Locate the cell with the specified text and output its [x, y] center coordinate. 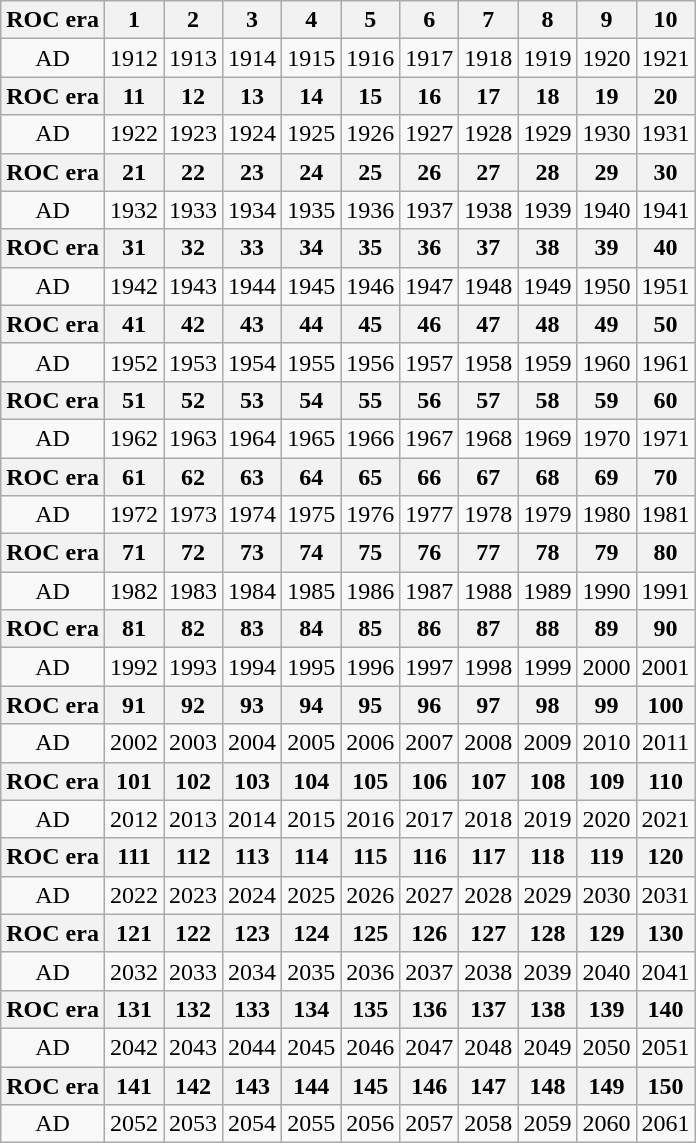
1924 [252, 134]
114 [312, 857]
75 [370, 553]
147 [488, 1085]
140 [666, 1009]
83 [252, 629]
2050 [606, 1047]
2044 [252, 1047]
10 [666, 20]
2027 [430, 895]
14 [312, 96]
1972 [134, 515]
1936 [370, 210]
1930 [606, 134]
31 [134, 248]
4 [312, 20]
78 [548, 553]
29 [606, 172]
1963 [194, 438]
2039 [548, 971]
2018 [488, 819]
1990 [606, 591]
1980 [606, 515]
1949 [548, 286]
94 [312, 705]
1915 [312, 58]
2043 [194, 1047]
2000 [606, 667]
84 [312, 629]
71 [134, 553]
1945 [312, 286]
134 [312, 1009]
64 [312, 477]
74 [312, 553]
1948 [488, 286]
79 [606, 553]
1940 [606, 210]
40 [666, 248]
51 [134, 400]
56 [430, 400]
1 [134, 20]
2055 [312, 1124]
87 [488, 629]
2037 [430, 971]
1977 [430, 515]
144 [312, 1085]
109 [606, 781]
127 [488, 933]
138 [548, 1009]
1973 [194, 515]
2011 [666, 743]
53 [252, 400]
100 [666, 705]
62 [194, 477]
107 [488, 781]
2034 [252, 971]
35 [370, 248]
1958 [488, 362]
1959 [548, 362]
1996 [370, 667]
89 [606, 629]
13 [252, 96]
1970 [606, 438]
66 [430, 477]
1979 [548, 515]
136 [430, 1009]
2042 [134, 1047]
2040 [606, 971]
112 [194, 857]
1994 [252, 667]
96 [430, 705]
123 [252, 933]
38 [548, 248]
1935 [312, 210]
27 [488, 172]
32 [194, 248]
48 [548, 324]
1999 [548, 667]
85 [370, 629]
5 [370, 20]
1997 [430, 667]
21 [134, 172]
2005 [312, 743]
130 [666, 933]
128 [548, 933]
2032 [134, 971]
2007 [430, 743]
129 [606, 933]
19 [606, 96]
131 [134, 1009]
124 [312, 933]
25 [370, 172]
92 [194, 705]
116 [430, 857]
2002 [134, 743]
34 [312, 248]
1917 [430, 58]
39 [606, 248]
65 [370, 477]
1988 [488, 591]
2021 [666, 819]
2006 [370, 743]
1913 [194, 58]
70 [666, 477]
1971 [666, 438]
143 [252, 1085]
1962 [134, 438]
2057 [430, 1124]
82 [194, 629]
43 [252, 324]
2046 [370, 1047]
118 [548, 857]
120 [666, 857]
2035 [312, 971]
110 [666, 781]
77 [488, 553]
55 [370, 400]
2001 [666, 667]
139 [606, 1009]
1933 [194, 210]
122 [194, 933]
2059 [548, 1124]
49 [606, 324]
3 [252, 20]
113 [252, 857]
1992 [134, 667]
2056 [370, 1124]
1982 [134, 591]
8 [548, 20]
1914 [252, 58]
2036 [370, 971]
18 [548, 96]
30 [666, 172]
101 [134, 781]
58 [548, 400]
68 [548, 477]
145 [370, 1085]
20 [666, 96]
59 [606, 400]
2022 [134, 895]
132 [194, 1009]
1929 [548, 134]
1964 [252, 438]
2047 [430, 1047]
69 [606, 477]
1969 [548, 438]
90 [666, 629]
86 [430, 629]
61 [134, 477]
1984 [252, 591]
67 [488, 477]
45 [370, 324]
2023 [194, 895]
2031 [666, 895]
1966 [370, 438]
126 [430, 933]
37 [488, 248]
1918 [488, 58]
2013 [194, 819]
1987 [430, 591]
2017 [430, 819]
42 [194, 324]
2014 [252, 819]
1939 [548, 210]
106 [430, 781]
1960 [606, 362]
2052 [134, 1124]
44 [312, 324]
125 [370, 933]
133 [252, 1009]
2058 [488, 1124]
73 [252, 553]
15 [370, 96]
1937 [430, 210]
1981 [666, 515]
2048 [488, 1047]
1976 [370, 515]
76 [430, 553]
1993 [194, 667]
149 [606, 1085]
50 [666, 324]
46 [430, 324]
1946 [370, 286]
88 [548, 629]
1932 [134, 210]
1954 [252, 362]
1952 [134, 362]
137 [488, 1009]
16 [430, 96]
2025 [312, 895]
95 [370, 705]
26 [430, 172]
2060 [606, 1124]
119 [606, 857]
2026 [370, 895]
2008 [488, 743]
47 [488, 324]
103 [252, 781]
1920 [606, 58]
1950 [606, 286]
2029 [548, 895]
1919 [548, 58]
2020 [606, 819]
105 [370, 781]
1974 [252, 515]
2004 [252, 743]
33 [252, 248]
9 [606, 20]
117 [488, 857]
28 [548, 172]
1986 [370, 591]
17 [488, 96]
52 [194, 400]
1941 [666, 210]
63 [252, 477]
1989 [548, 591]
2030 [606, 895]
2053 [194, 1124]
72 [194, 553]
121 [134, 933]
36 [430, 248]
2049 [548, 1047]
2041 [666, 971]
2009 [548, 743]
148 [548, 1085]
1931 [666, 134]
2 [194, 20]
1942 [134, 286]
12 [194, 96]
1922 [134, 134]
1934 [252, 210]
1985 [312, 591]
2010 [606, 743]
1975 [312, 515]
22 [194, 172]
1995 [312, 667]
24 [312, 172]
1921 [666, 58]
104 [312, 781]
1925 [312, 134]
1956 [370, 362]
1961 [666, 362]
1968 [488, 438]
80 [666, 553]
57 [488, 400]
1955 [312, 362]
41 [134, 324]
1951 [666, 286]
2024 [252, 895]
1991 [666, 591]
93 [252, 705]
1927 [430, 134]
1957 [430, 362]
150 [666, 1085]
97 [488, 705]
54 [312, 400]
1923 [194, 134]
2019 [548, 819]
60 [666, 400]
7 [488, 20]
2038 [488, 971]
98 [548, 705]
1943 [194, 286]
1998 [488, 667]
1916 [370, 58]
115 [370, 857]
1947 [430, 286]
1926 [370, 134]
99 [606, 705]
135 [370, 1009]
1944 [252, 286]
1983 [194, 591]
2061 [666, 1124]
1978 [488, 515]
146 [430, 1085]
1912 [134, 58]
2054 [252, 1124]
1965 [312, 438]
2028 [488, 895]
6 [430, 20]
2015 [312, 819]
2051 [666, 1047]
1967 [430, 438]
1938 [488, 210]
141 [134, 1085]
108 [548, 781]
2033 [194, 971]
23 [252, 172]
2003 [194, 743]
11 [134, 96]
2012 [134, 819]
91 [134, 705]
2016 [370, 819]
111 [134, 857]
81 [134, 629]
142 [194, 1085]
1928 [488, 134]
2045 [312, 1047]
1953 [194, 362]
102 [194, 781]
